For the text-containing cell, return its midpoint in (X, Y) coordinate format. 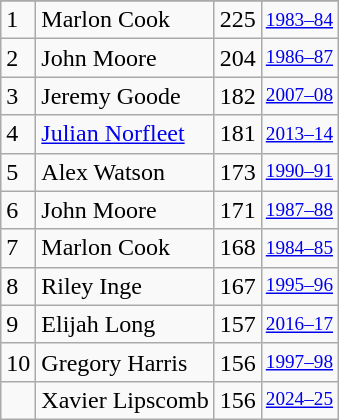
181 (238, 134)
173 (238, 172)
1987–88 (299, 210)
2007–08 (299, 96)
1 (18, 20)
8 (18, 286)
Xavier Lipscomb (125, 400)
1986–87 (299, 58)
168 (238, 248)
1983–84 (299, 20)
2024–25 (299, 400)
167 (238, 286)
3 (18, 96)
Riley Inge (125, 286)
Julian Norfleet (125, 134)
Gregory Harris (125, 362)
2016–17 (299, 324)
1984–85 (299, 248)
157 (238, 324)
6 (18, 210)
5 (18, 172)
225 (238, 20)
7 (18, 248)
Alex Watson (125, 172)
182 (238, 96)
2 (18, 58)
4 (18, 134)
1995–96 (299, 286)
10 (18, 362)
1997–98 (299, 362)
204 (238, 58)
2013–14 (299, 134)
1990–91 (299, 172)
Jeremy Goode (125, 96)
171 (238, 210)
9 (18, 324)
Elijah Long (125, 324)
